Determine the (x, y) coordinate at the center of the cell enclosing the given text.  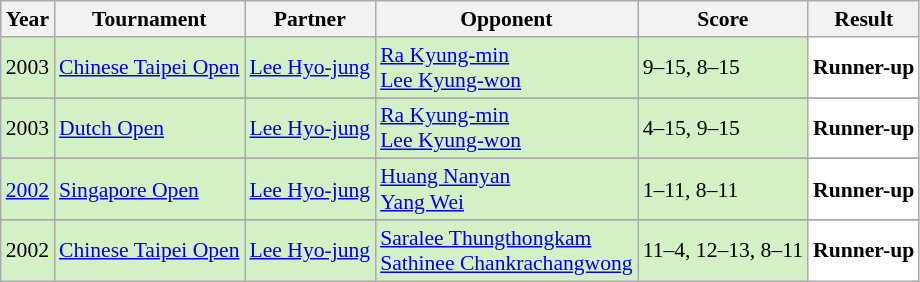
Opponent (506, 19)
Huang Nanyan Yang Wei (506, 190)
4–15, 9–15 (723, 128)
Tournament (149, 19)
Result (864, 19)
Saralee Thungthongkam Sathinee Chankrachangwong (506, 250)
Year (28, 19)
Singapore Open (149, 190)
Score (723, 19)
Partner (310, 19)
11–4, 12–13, 8–11 (723, 250)
1–11, 8–11 (723, 190)
9–15, 8–15 (723, 68)
Dutch Open (149, 128)
